Capture the cell that displays the provided text and extract its [x, y] central coordinate. 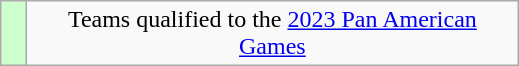
Teams qualified to the 2023 Pan American Games [272, 34]
